Scan for the cell matching the given text and deliver its (X, Y) coordinate at center. 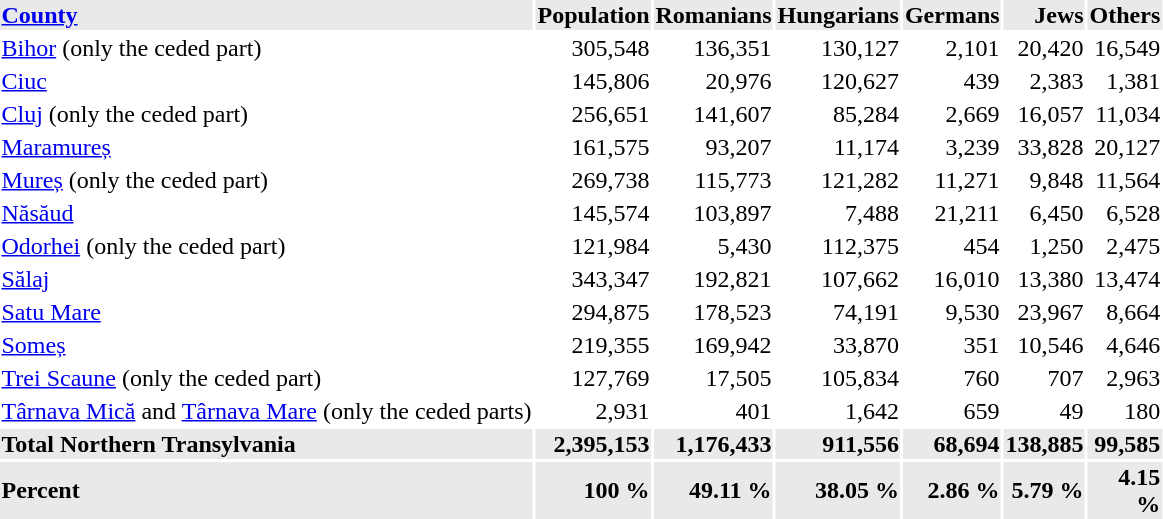
11,564 (1125, 180)
659 (952, 411)
6,528 (1125, 213)
161,575 (594, 147)
Târnava Mică and Târnava Mare (only the ceded parts) (266, 411)
Trei Scaune (only the ceded part) (266, 378)
County (266, 15)
121,984 (594, 246)
9,530 (952, 312)
74,191 (838, 312)
192,821 (714, 279)
Population (594, 15)
10,546 (1044, 345)
49 (1044, 411)
141,607 (714, 114)
256,651 (594, 114)
11,174 (838, 147)
103,897 (714, 213)
1,642 (838, 411)
Romanians (714, 15)
Sălaj (266, 279)
112,375 (838, 246)
5.79 % (1044, 490)
2,669 (952, 114)
Ciuc (266, 81)
145,574 (594, 213)
6,450 (1044, 213)
180 (1125, 411)
138,885 (1044, 444)
1,250 (1044, 246)
16,010 (952, 279)
Total Northern Transylvania (266, 444)
145,806 (594, 81)
Mureș (only the ceded part) (266, 180)
Cluj (only the ceded part) (266, 114)
93,207 (714, 147)
294,875 (594, 312)
49.11 % (714, 490)
2,475 (1125, 246)
17,505 (714, 378)
20,976 (714, 81)
343,347 (594, 279)
Hungarians (838, 15)
99,585 (1125, 444)
121,282 (838, 180)
2.86 % (952, 490)
Odorhei (only the ceded part) (266, 246)
13,380 (1044, 279)
2,395,153 (594, 444)
305,548 (594, 48)
911,556 (838, 444)
1,381 (1125, 81)
115,773 (714, 180)
2,383 (1044, 81)
219,355 (594, 345)
454 (952, 246)
23,967 (1044, 312)
760 (952, 378)
33,870 (838, 345)
130,127 (838, 48)
8,664 (1125, 312)
11,271 (952, 180)
7,488 (838, 213)
85,284 (838, 114)
16,057 (1044, 114)
107,662 (838, 279)
100 % (594, 490)
13,474 (1125, 279)
136,351 (714, 48)
439 (952, 81)
120,627 (838, 81)
Someș (266, 345)
707 (1044, 378)
33,828 (1044, 147)
38.05 % (838, 490)
Satu Mare (266, 312)
4,646 (1125, 345)
401 (714, 411)
Maramureș (266, 147)
Năsăud (266, 213)
351 (952, 345)
127,769 (594, 378)
2,931 (594, 411)
Bihor (only the ceded part) (266, 48)
Germans (952, 15)
105,834 (838, 378)
20,420 (1044, 48)
4.15 % (1125, 490)
20,127 (1125, 147)
5,430 (714, 246)
21,211 (952, 213)
16,549 (1125, 48)
Others (1125, 15)
Percent (266, 490)
3,239 (952, 147)
9,848 (1044, 180)
11,034 (1125, 114)
1,176,433 (714, 444)
68,694 (952, 444)
Jews (1044, 15)
2,101 (952, 48)
178,523 (714, 312)
169,942 (714, 345)
2,963 (1125, 378)
269,738 (594, 180)
